Provide the (x, y) coordinate of the cell's center where the given text is located.  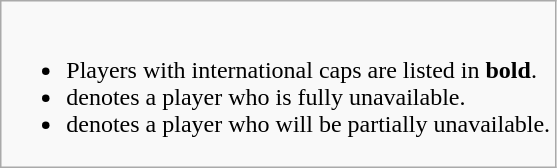
Players with international caps are listed in bold. denotes a player who is fully unavailable. denotes a player who will be partially unavailable. (278, 84)
